Return the [x, y] coordinate for the center point of the cell that contains the specified text.  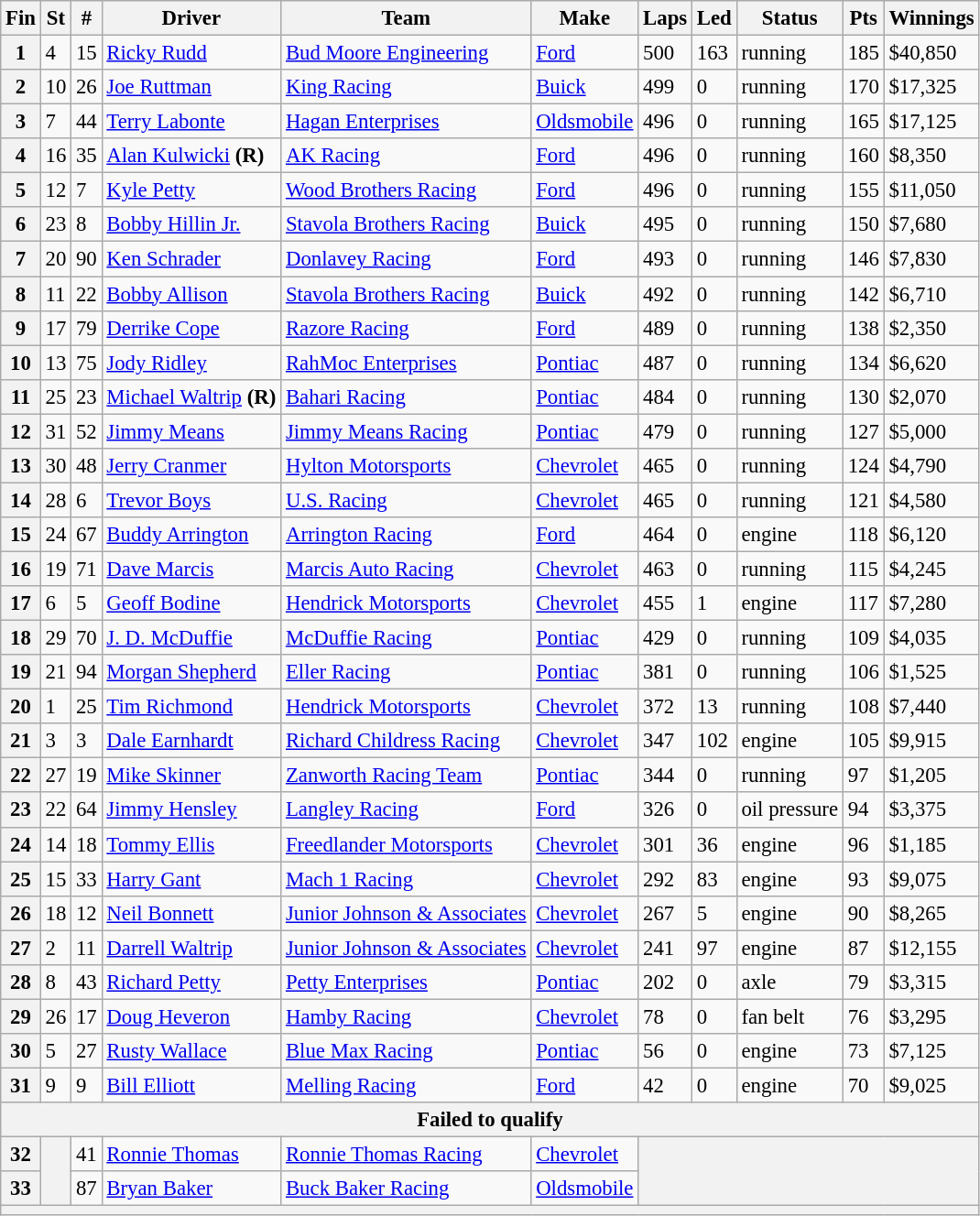
165 [863, 122]
Ken Schrader [191, 259]
479 [665, 431]
fan belt [789, 1016]
$8,350 [931, 156]
$4,245 [931, 569]
King Racing [407, 87]
484 [665, 396]
St [55, 18]
267 [665, 913]
Donlavey Racing [407, 259]
$40,850 [931, 53]
Jimmy Hensley [191, 810]
RahMoc Enterprises [407, 363]
326 [665, 810]
109 [863, 638]
Zanworth Racing Team [407, 776]
292 [665, 879]
495 [665, 224]
$6,620 [931, 363]
AK Racing [407, 156]
Buck Baker Racing [407, 1189]
Marcis Auto Racing [407, 569]
241 [665, 948]
Make [584, 18]
108 [863, 707]
Jimmy Means [191, 431]
150 [863, 224]
oil pressure [789, 810]
146 [863, 259]
41 [86, 1155]
93 [863, 879]
$7,125 [931, 1051]
36 [714, 844]
155 [863, 190]
Jimmy Means Racing [407, 431]
McDuffie Racing [407, 638]
76 [863, 1016]
axle [789, 983]
$1,525 [931, 672]
381 [665, 672]
$11,050 [931, 190]
Buddy Arrington [191, 535]
$7,440 [931, 707]
44 [86, 122]
Mike Skinner [191, 776]
$2,350 [931, 328]
96 [863, 844]
$7,280 [931, 603]
Bahari Racing [407, 396]
Hagan Enterprises [407, 122]
Freedlander Motorsports [407, 844]
Bud Moore Engineering [407, 53]
464 [665, 535]
Mach 1 Racing [407, 879]
115 [863, 569]
$4,580 [931, 500]
127 [863, 431]
Ronnie Thomas [191, 1155]
489 [665, 328]
U.S. Racing [407, 500]
Doug Heveron [191, 1016]
$12,155 [931, 948]
Hylton Motorsports [407, 466]
$9,075 [931, 879]
$17,125 [931, 122]
Rusty Wallace [191, 1051]
$6,710 [931, 294]
Ronnie Thomas Racing [407, 1155]
67 [86, 535]
Fin [21, 18]
Razore Racing [407, 328]
83 [714, 879]
Blue Max Racing [407, 1051]
301 [665, 844]
118 [863, 535]
Tommy Ellis [191, 844]
Bryan Baker [191, 1189]
185 [863, 53]
106 [863, 672]
73 [863, 1051]
78 [665, 1016]
32 [21, 1155]
Morgan Shepherd [191, 672]
372 [665, 707]
48 [86, 466]
492 [665, 294]
134 [863, 363]
Winnings [931, 18]
Bobby Hillin Jr. [191, 224]
Bill Elliott [191, 1085]
64 [86, 810]
71 [86, 569]
455 [665, 603]
$3,295 [931, 1016]
Petty Enterprises [407, 983]
$3,375 [931, 810]
Derrike Cope [191, 328]
Eller Racing [407, 672]
Neil Bonnett [191, 913]
Hamby Racing [407, 1016]
$9,915 [931, 741]
Terry Labonte [191, 122]
142 [863, 294]
500 [665, 53]
Melling Racing [407, 1085]
56 [665, 1051]
Richard Petty [191, 983]
$4,035 [931, 638]
$8,265 [931, 913]
Ricky Rudd [191, 53]
493 [665, 259]
Kyle Petty [191, 190]
138 [863, 328]
$7,830 [931, 259]
Laps [665, 18]
Status [789, 18]
344 [665, 776]
499 [665, 87]
Pts [863, 18]
347 [665, 741]
42 [665, 1085]
Driver [191, 18]
$3,315 [931, 983]
Tim Richmond [191, 707]
$9,025 [931, 1085]
Failed to qualify [490, 1120]
J. D. McDuffie [191, 638]
Jerry Cranmer [191, 466]
Geoff Bodine [191, 603]
Dale Earnhardt [191, 741]
Richard Childress Racing [407, 741]
# [86, 18]
121 [863, 500]
117 [863, 603]
Langley Racing [407, 810]
$5,000 [931, 431]
75 [86, 363]
Trevor Boys [191, 500]
Bobby Allison [191, 294]
Team [407, 18]
$1,185 [931, 844]
160 [863, 156]
429 [665, 638]
163 [714, 53]
$7,680 [931, 224]
124 [863, 466]
463 [665, 569]
170 [863, 87]
Led [714, 18]
$1,205 [931, 776]
Dave Marcis [191, 569]
Wood Brothers Racing [407, 190]
35 [86, 156]
$6,120 [931, 535]
Michael Waltrip (R) [191, 396]
52 [86, 431]
$2,070 [931, 396]
105 [863, 741]
Alan Kulwicki (R) [191, 156]
$17,325 [931, 87]
43 [86, 983]
102 [714, 741]
Harry Gant [191, 879]
Joe Ruttman [191, 87]
Jody Ridley [191, 363]
Darrell Waltrip [191, 948]
$4,790 [931, 466]
130 [863, 396]
Arrington Racing [407, 535]
202 [665, 983]
487 [665, 363]
